Determine the (X, Y) coordinate at the center of the cell enclosing the given text.  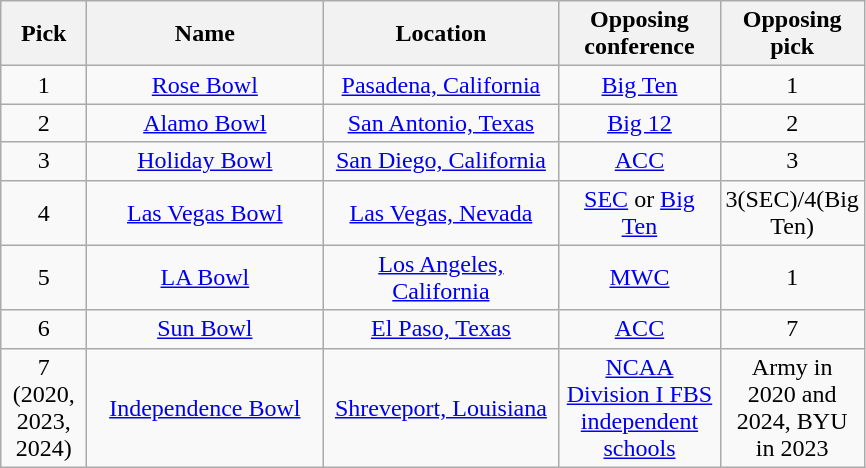
Name (205, 34)
LA Bowl (205, 278)
NCAA Division I FBS independent schools (640, 408)
San Diego, California (441, 161)
Independence Bowl (205, 408)
7 (2020, 2023, 2024) (44, 408)
Sun Bowl (205, 329)
Pick (44, 34)
Big Ten (640, 85)
Army in 2020 and 2024, BYU in 2023 (792, 408)
Big 12 (640, 123)
7 (792, 329)
3(SEC)/4(Big Ten) (792, 212)
SEC or Big Ten (640, 212)
El Paso, Texas (441, 329)
Los Angeles, California (441, 278)
Las Vegas, Nevada (441, 212)
Alamo Bowl (205, 123)
5 (44, 278)
Location (441, 34)
4 (44, 212)
Shreveport, Louisiana (441, 408)
San Antonio, Texas (441, 123)
Opposingpick (792, 34)
Opposingconference (640, 34)
Las Vegas Bowl (205, 212)
MWC (640, 278)
Holiday Bowl (205, 161)
Pasadena, California (441, 85)
6 (44, 329)
Rose Bowl (205, 85)
